From the cell containing the given text, extract its center point as [x, y] coordinate. 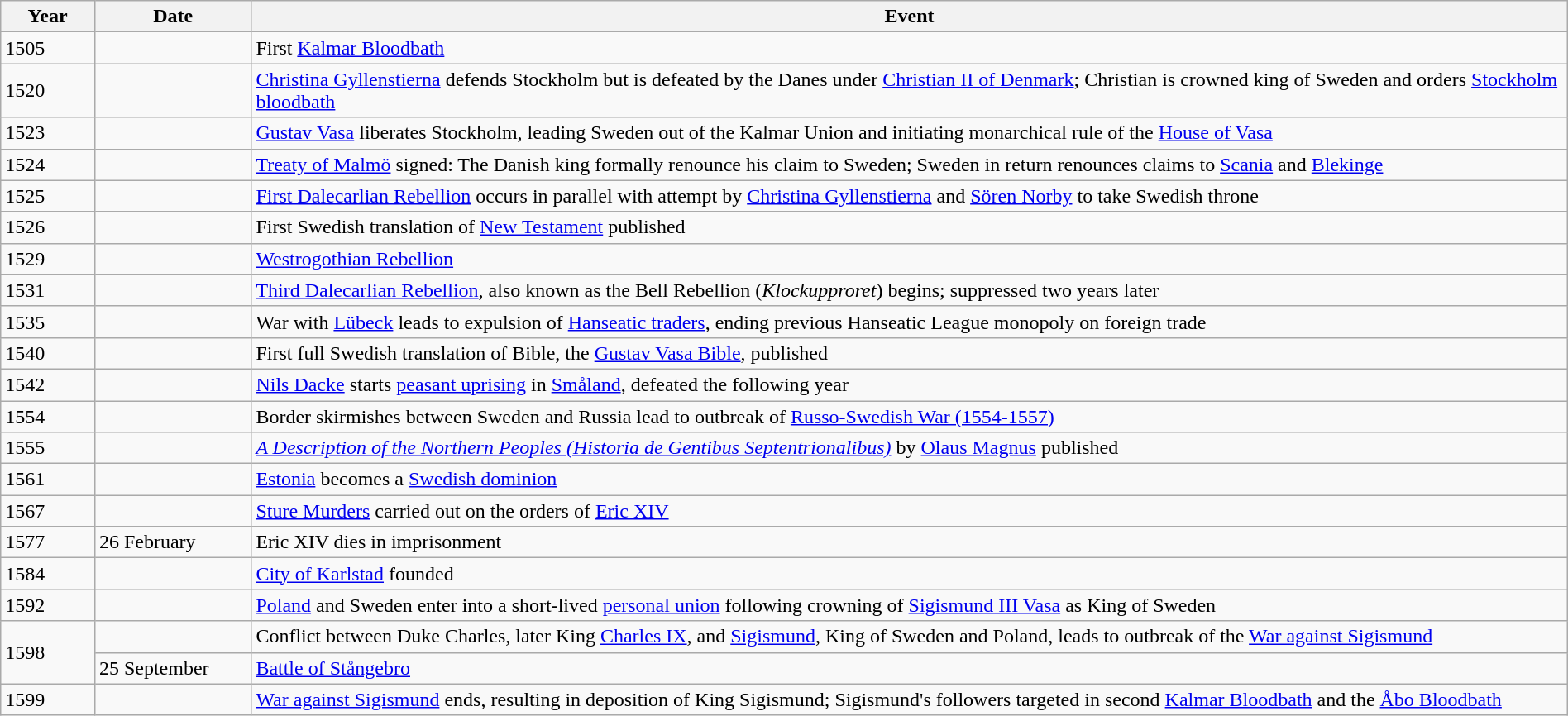
1567 [48, 511]
Poland and Sweden enter into a short-lived personal union following crowning of Sigismund III Vasa as King of Sweden [910, 605]
Border skirmishes between Sweden and Russia lead to outbreak of Russo-Swedish War (1554-1557) [910, 416]
Eric XIV dies in imprisonment [910, 542]
Estonia becomes a Swedish dominion [910, 480]
1525 [48, 196]
1505 [48, 48]
1554 [48, 416]
Treaty of Malmö signed: The Danish king formally renounce his claim to Sweden; Sweden in return renounces claims to Scania and Blekinge [910, 165]
1599 [48, 699]
Year [48, 17]
26 February [172, 542]
1526 [48, 227]
Date [172, 17]
Westrogothian Rebellion [910, 259]
First Kalmar Bloodbath [910, 48]
25 September [172, 668]
1520 [48, 91]
1598 [48, 652]
1592 [48, 605]
First Swedish translation of New Testament published [910, 227]
Battle of Stångebro [910, 668]
1542 [48, 384]
1524 [48, 165]
1584 [48, 574]
War with Lübeck leads to expulsion of Hanseatic traders, ending previous Hanseatic League monopoly on foreign trade [910, 322]
First Dalecarlian Rebellion occurs in parallel with attempt by Christina Gyllenstierna and Sören Norby to take Swedish throne [910, 196]
1535 [48, 322]
Third Dalecarlian Rebellion, also known as the Bell Rebellion (Klockupproret) begins; suppressed two years later [910, 290]
Gustav Vasa liberates Stockholm, leading Sweden out of the Kalmar Union and initiating monarchical rule of the House of Vasa [910, 133]
1531 [48, 290]
1540 [48, 353]
Conflict between Duke Charles, later King Charles IX, and Sigismund, King of Sweden and Poland, leads to outbreak of the War against Sigismund [910, 637]
Event [910, 17]
1555 [48, 448]
City of Karlstad founded [910, 574]
1561 [48, 480]
Sture Murders carried out on the orders of Eric XIV [910, 511]
1523 [48, 133]
First full Swedish translation of Bible, the Gustav Vasa Bible, published [910, 353]
1577 [48, 542]
Nils Dacke starts peasant uprising in Småland, defeated the following year [910, 384]
1529 [48, 259]
A Description of the Northern Peoples (Historia de Gentibus Septentrionalibus) by Olaus Magnus published [910, 448]
